Output the [x, y] coordinate of the center of the cell containing the given text.  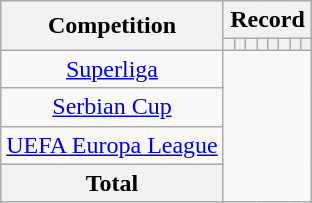
Competition [112, 26]
Serbian Cup [112, 107]
Total [112, 183]
Record [267, 20]
UEFA Europa League [112, 145]
Superliga [112, 69]
